For the text-containing cell, return its midpoint in [X, Y] coordinate format. 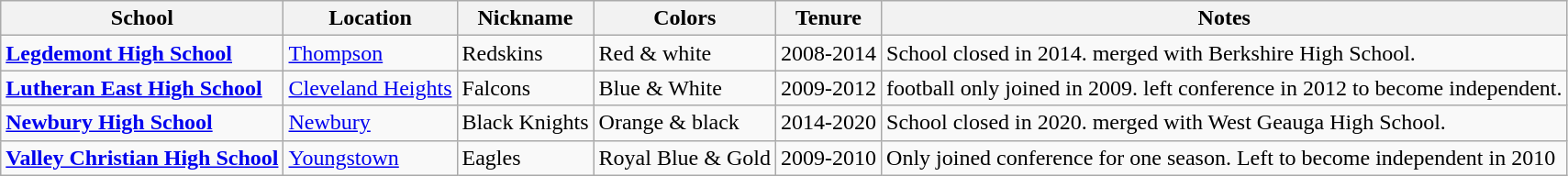
Eagles [525, 158]
Blue & White [684, 88]
Legdemont High School [142, 53]
Notes [1225, 18]
School closed in 2020. merged with West Geauga High School. [1225, 123]
2009-2012 [828, 88]
Location [371, 18]
Valley Christian High School [142, 158]
2009-2010 [828, 158]
Newbury High School [142, 123]
School [142, 18]
Red & white [684, 53]
Tenure [828, 18]
School closed in 2014. merged with Berkshire High School. [1225, 53]
Royal Blue & Gold [684, 158]
Colors [684, 18]
Thompson [371, 53]
Redskins [525, 53]
Youngstown [371, 158]
Only joined conference for one season. Left to become independent in 2010 [1225, 158]
Falcons [525, 88]
football only joined in 2009. left conference in 2012 to become independent. [1225, 88]
Orange & black [684, 123]
Black Knights [525, 123]
2014-2020 [828, 123]
Nickname [525, 18]
Cleveland Heights [371, 88]
Lutheran East High School [142, 88]
Newbury [371, 123]
2008-2014 [828, 53]
